Locate the cell with the specified text and output its [X, Y] center coordinate. 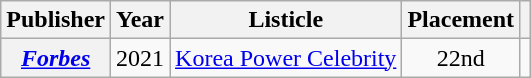
Forbes [56, 58]
Placement [461, 20]
Publisher [56, 20]
Listicle [286, 20]
Year [140, 20]
Korea Power Celebrity [286, 58]
2021 [140, 58]
22nd [461, 58]
